Provide the (x, y) coordinate of the cell's center where the given text is located.  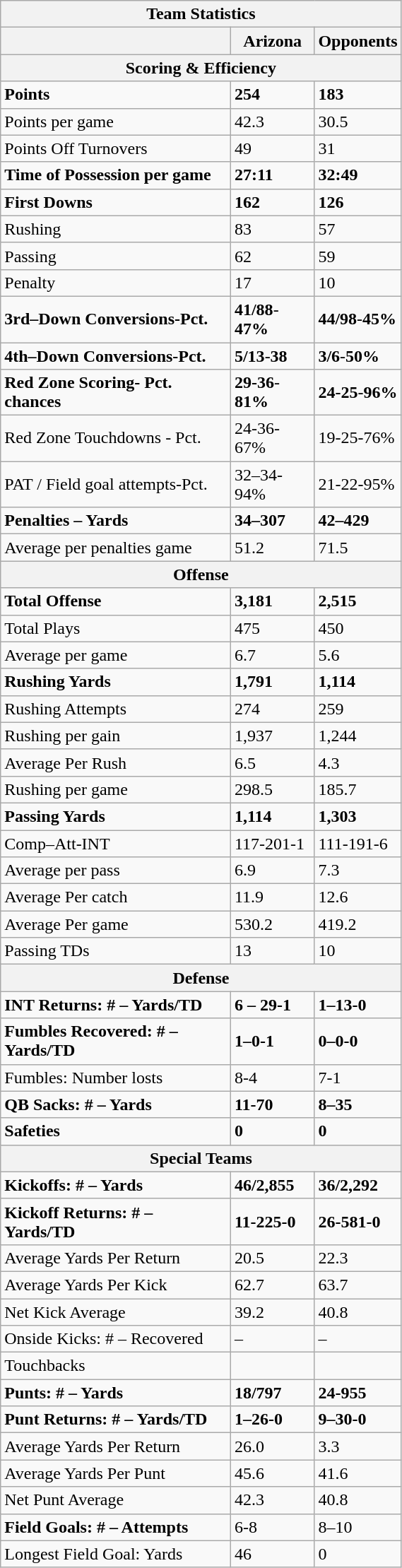
Net Kick Average (116, 1312)
Average Yards Per Kick (116, 1285)
Scoring & Efficiency (201, 68)
1–13-0 (357, 1005)
Penalties – Yards (116, 521)
530.2 (272, 924)
2,515 (357, 601)
259 (357, 709)
36/2,292 (357, 1185)
Comp–Att-INT (116, 843)
17 (272, 283)
3/6-50% (357, 355)
Penalty (116, 283)
111-191-6 (357, 843)
6-8 (272, 1527)
8–35 (357, 1104)
183 (357, 95)
29-36-81% (272, 393)
11-70 (272, 1104)
Safeties (116, 1131)
34–307 (272, 521)
6.7 (272, 655)
27:11 (272, 175)
3,181 (272, 601)
475 (272, 628)
Average Per game (116, 924)
42–429 (357, 521)
Kickoffs: # – Yards (116, 1185)
8–10 (357, 1527)
Rushing Attempts (116, 709)
Total Offense (116, 601)
Kickoff Returns: # – Yards/TD (116, 1221)
Average per pass (116, 871)
274 (272, 709)
9–30-0 (357, 1420)
24-955 (357, 1393)
419.2 (357, 924)
QB Sacks: # – Yards (116, 1104)
Passing (116, 256)
Special Teams (201, 1158)
Passing TDs (116, 951)
Rushing (116, 229)
41.6 (357, 1473)
298.5 (272, 789)
12.6 (357, 897)
62.7 (272, 1285)
1,791 (272, 682)
20.5 (272, 1258)
63.7 (357, 1285)
117-201-1 (272, 843)
46 (272, 1554)
6 – 29-1 (272, 1005)
5.6 (357, 655)
Average Yards Per Punt (116, 1473)
22.3 (357, 1258)
31 (357, 148)
Longest Field Goal: Yards (116, 1554)
Average per game (116, 655)
7.3 (357, 871)
254 (272, 95)
Average Per catch (116, 897)
49 (272, 148)
185.7 (357, 789)
Total Plays (116, 628)
46/2,855 (272, 1185)
Punts: # – Yards (116, 1393)
First Downs (116, 202)
Points Off Turnovers (116, 148)
126 (357, 202)
51.2 (272, 548)
44/98-45% (357, 319)
Rushing per game (116, 789)
26.0 (272, 1446)
Arizona (272, 41)
Touchbacks (116, 1366)
4.3 (357, 762)
Opponents (357, 41)
1–0-1 (272, 1042)
24-36-67% (272, 438)
Red Zone Scoring- Pct. chances (116, 393)
8-4 (272, 1078)
1–26-0 (272, 1420)
7-1 (357, 1078)
24-25-96% (357, 393)
3.3 (357, 1446)
Points (116, 95)
6.5 (272, 762)
39.2 (272, 1312)
1,303 (357, 816)
Red Zone Touchdowns - Pct. (116, 438)
3rd–Down Conversions-Pct. (116, 319)
13 (272, 951)
4th–Down Conversions-Pct. (116, 355)
1,937 (272, 736)
Fumbles: Number losts (116, 1078)
32–34-94% (272, 485)
5/13-38 (272, 355)
Rushing Yards (116, 682)
Team Statistics (201, 14)
Points per game (116, 122)
0–0-0 (357, 1042)
30.5 (357, 122)
Average per penalties game (116, 548)
Offense (201, 574)
PAT / Field goal attempts-Pct. (116, 485)
19-25-76% (357, 438)
41/88-47% (272, 319)
21-22-95% (357, 485)
71.5 (357, 548)
Average Per Rush (116, 762)
11.9 (272, 897)
162 (272, 202)
Onside Kicks: # – Recovered (116, 1339)
57 (357, 229)
Defense (201, 978)
26-581-0 (357, 1221)
Rushing per gain (116, 736)
1,244 (357, 736)
Fumbles Recovered: # – Yards/TD (116, 1042)
Passing Yards (116, 816)
83 (272, 229)
450 (357, 628)
INT Returns: # – Yards/TD (116, 1005)
6.9 (272, 871)
Net Punt Average (116, 1500)
18/797 (272, 1393)
45.6 (272, 1473)
62 (272, 256)
Time of Possession per game (116, 175)
11-225-0 (272, 1221)
Punt Returns: # – Yards/TD (116, 1420)
59 (357, 256)
32:49 (357, 175)
Field Goals: # – Attempts (116, 1527)
